Find where the given text appears and provide that cell's center as [x, y] coordinate. 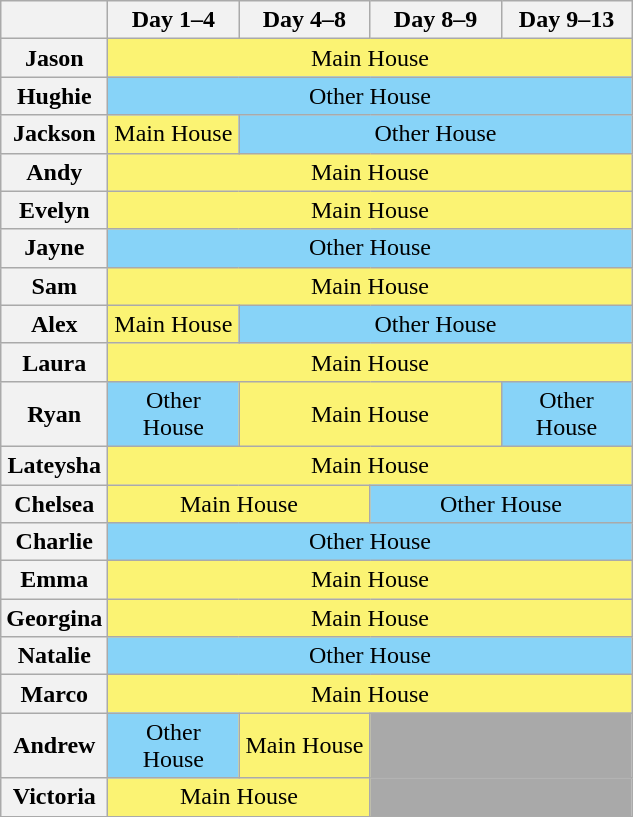
Georgina [54, 618]
Day 4–8 [304, 20]
Victoria [54, 797]
Ryan [54, 414]
Day 8–9 [436, 20]
Jayne [54, 248]
Emma [54, 580]
Hughie [54, 96]
Marco [54, 694]
Chelsea [54, 503]
Day 9–13 [566, 20]
Evelyn [54, 210]
Laura [54, 362]
Andrew [54, 746]
Sam [54, 286]
Lateysha [54, 465]
Alex [54, 324]
Day 1–4 [174, 20]
Andy [54, 172]
Jason [54, 58]
Charlie [54, 542]
Natalie [54, 656]
Jackson [54, 134]
